Output the [X, Y] coordinate of the center of the cell containing the given text.  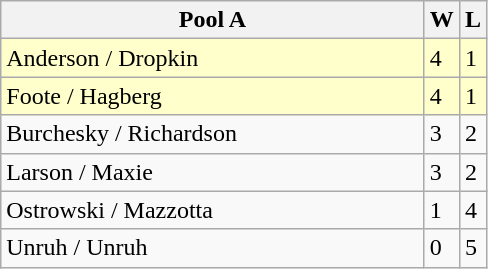
Ostrowski / Mazzotta [213, 210]
L [472, 20]
W [442, 20]
5 [472, 248]
Pool A [213, 20]
Larson / Maxie [213, 172]
0 [442, 248]
Foote / Hagberg [213, 96]
Anderson / Dropkin [213, 58]
Unruh / Unruh [213, 248]
Burchesky / Richardson [213, 134]
